Identify which cell holds the provided text, then report its (X, Y) central coordinate. 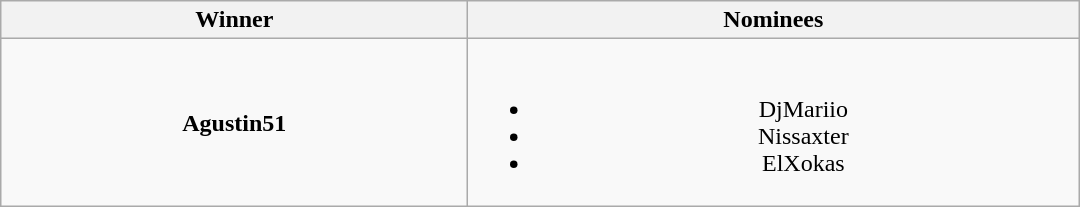
Winner (234, 20)
Nominees (774, 20)
Agustin51 (234, 122)
DjMariio Nissaxter ElXokas (774, 122)
